Output the [X, Y] coordinate of the center of the cell containing the given text.  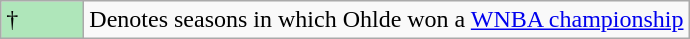
† [42, 20]
Denotes seasons in which Ohlde won a WNBA championship [386, 20]
